Output the [X, Y] coordinate of the center of the cell containing the given text.  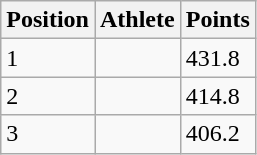
406.2 [218, 134]
2 [48, 96]
414.8 [218, 96]
431.8 [218, 58]
Position [48, 20]
3 [48, 134]
1 [48, 58]
Athlete [137, 20]
Points [218, 20]
